Find where the given text appears and provide that cell's center as [x, y] coordinate. 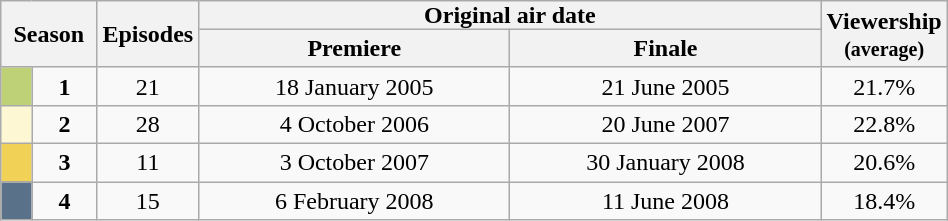
28 [148, 124]
Premiere [354, 48]
22.8% [884, 124]
6 February 2008 [354, 201]
Finale [666, 48]
1 [64, 86]
4 [64, 201]
Season [49, 34]
20 June 2007 [666, 124]
18 January 2005 [354, 86]
15 [148, 201]
4 October 2006 [354, 124]
Original air date [510, 15]
11 June 2008 [666, 201]
3 October 2007 [354, 162]
21 June 2005 [666, 86]
18.4% [884, 201]
Viewership(average) [884, 34]
30 January 2008 [666, 162]
20.6% [884, 162]
21 [148, 86]
3 [64, 162]
Episodes [148, 34]
21.7% [884, 86]
2 [64, 124]
11 [148, 162]
